From the cell containing the given text, extract its center point as (X, Y) coordinate. 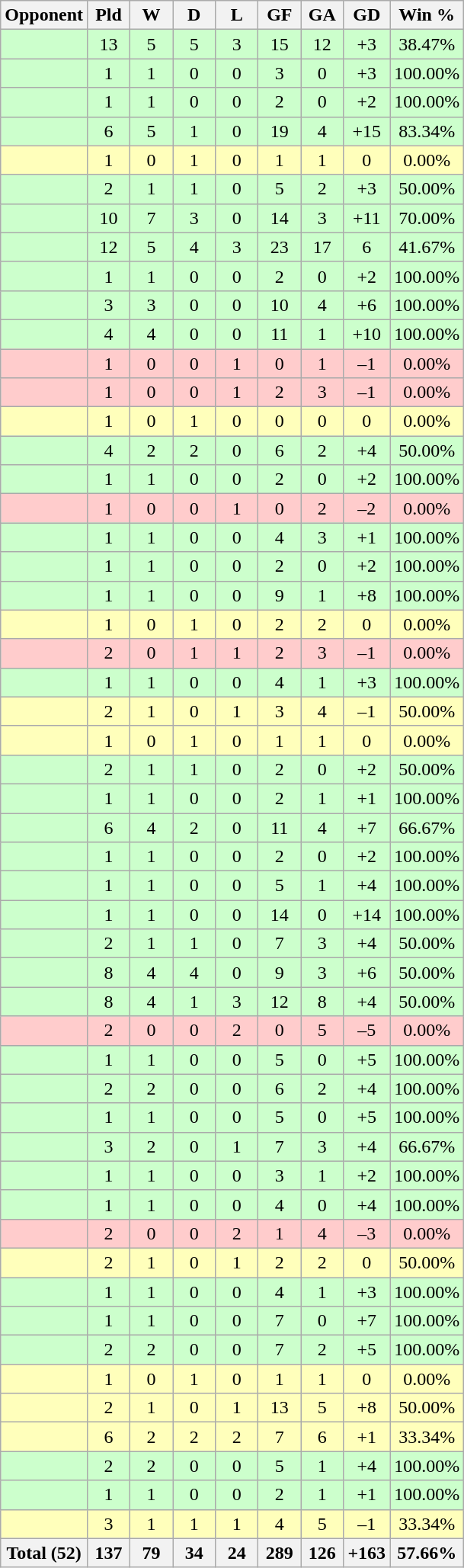
L (237, 15)
70.00% (427, 218)
–3 (367, 1233)
15 (280, 44)
+10 (367, 334)
Win % (427, 15)
19 (280, 131)
137 (109, 1553)
D (194, 15)
57.66% (427, 1553)
23 (280, 247)
289 (280, 1553)
+11 (367, 218)
126 (322, 1553)
+163 (367, 1553)
24 (237, 1553)
Pld (109, 15)
Opponent (44, 15)
17 (322, 247)
38.47% (427, 44)
Total (52) (44, 1553)
79 (152, 1553)
41.67% (427, 247)
GF (280, 15)
W (152, 15)
+15 (367, 131)
34 (194, 1553)
–5 (367, 1031)
GA (322, 15)
GD (367, 15)
–2 (367, 508)
83.34% (427, 131)
+14 (367, 915)
